Pinpoint the cell where the given text exists, returning its (x, y) midpoint coordinate. 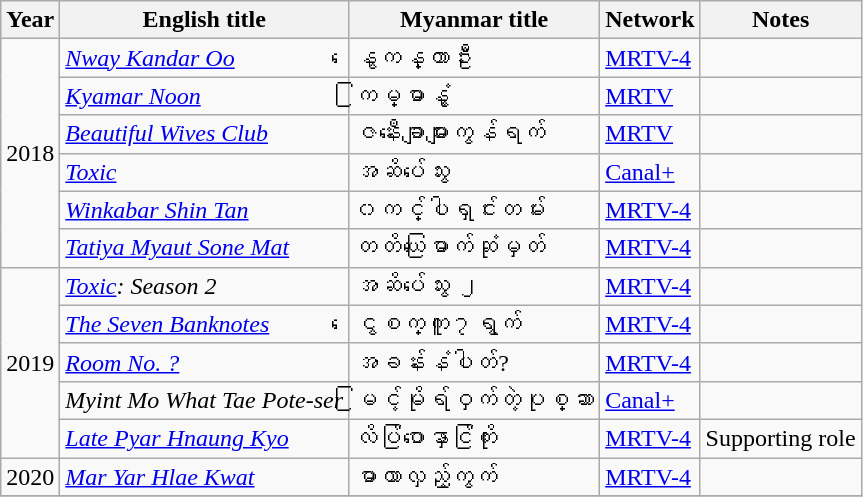
Winkabar Shin Tan (204, 210)
နွေကန္တာဦး (474, 58)
ကြမ္မာနွံ့ (474, 96)
Notes (780, 20)
Myint Mo What Tae Pote-ser (204, 400)
The Seven Banknotes (204, 324)
ငွေစက္ကူ၇ရွက် (474, 324)
Supporting role (780, 438)
Nway Kandar Oo (204, 58)
Network (650, 20)
Toxic (204, 172)
2018 (30, 153)
Toxic: Season 2 (204, 286)
2020 (30, 477)
လိပ်ပြာနှောင်ကြိုး (474, 438)
Kyamar Noon (204, 96)
မာယာလှည့်ကွက် (474, 477)
မြင့်မိုရ်ဝှက်တဲ့ပုစ္ဆာ (474, 400)
တတိယမြောက်ဆုံမှတ် (474, 248)
English title (204, 20)
၀င်္ကပါရှင်းတမ်း (474, 210)
ဇနီးချောများကွန်ရက် (474, 134)
Tatiya Myaut Sone Mat (204, 248)
Year (30, 20)
Mar Yar Hlae Kwat (204, 477)
Late Pyar Hnaung Kyo (204, 438)
Beautiful Wives Club (204, 134)
2019 (30, 362)
အခန်းနံပါတ်? (474, 362)
အဆိပ်သွေး (474, 172)
Room No. ? (204, 362)
Myanmar title (474, 20)
အဆိပ်သွေး ၂ (474, 286)
